Output the (x, y) coordinate of the center of the cell containing the given text.  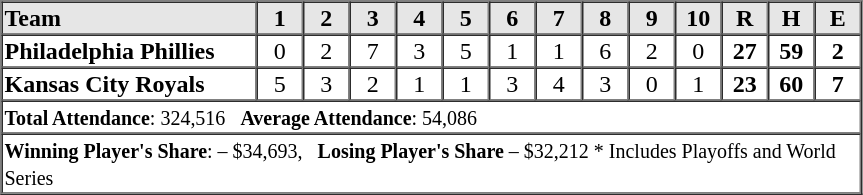
Philadelphia Phillies (130, 50)
R (744, 18)
H (791, 18)
23 (744, 84)
9 (651, 18)
27 (744, 50)
59 (791, 50)
Team (130, 18)
Total Attendance: 324,516 Average Attendance: 54,086 (432, 116)
8 (605, 18)
60 (791, 84)
Kansas City Royals (130, 84)
E (838, 18)
Winning Player's Share: – $34,693, Losing Player's Share – $32,212 * Includes Playoffs and World Series (432, 164)
10 (698, 18)
